Search for the cell housing the specified text and yield its (x, y) center coordinate. 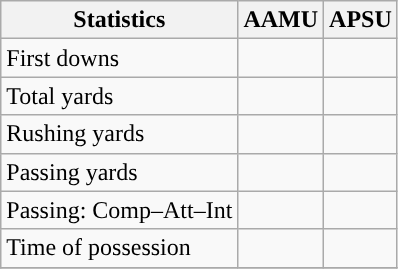
Passing yards (120, 172)
Rushing yards (120, 134)
Total yards (120, 96)
Passing: Comp–Att–Int (120, 210)
First downs (120, 58)
APSU (361, 20)
Time of possession (120, 248)
AAMU (281, 20)
Statistics (120, 20)
